Provide the (x, y) coordinate of the cell's center where the given text is located.  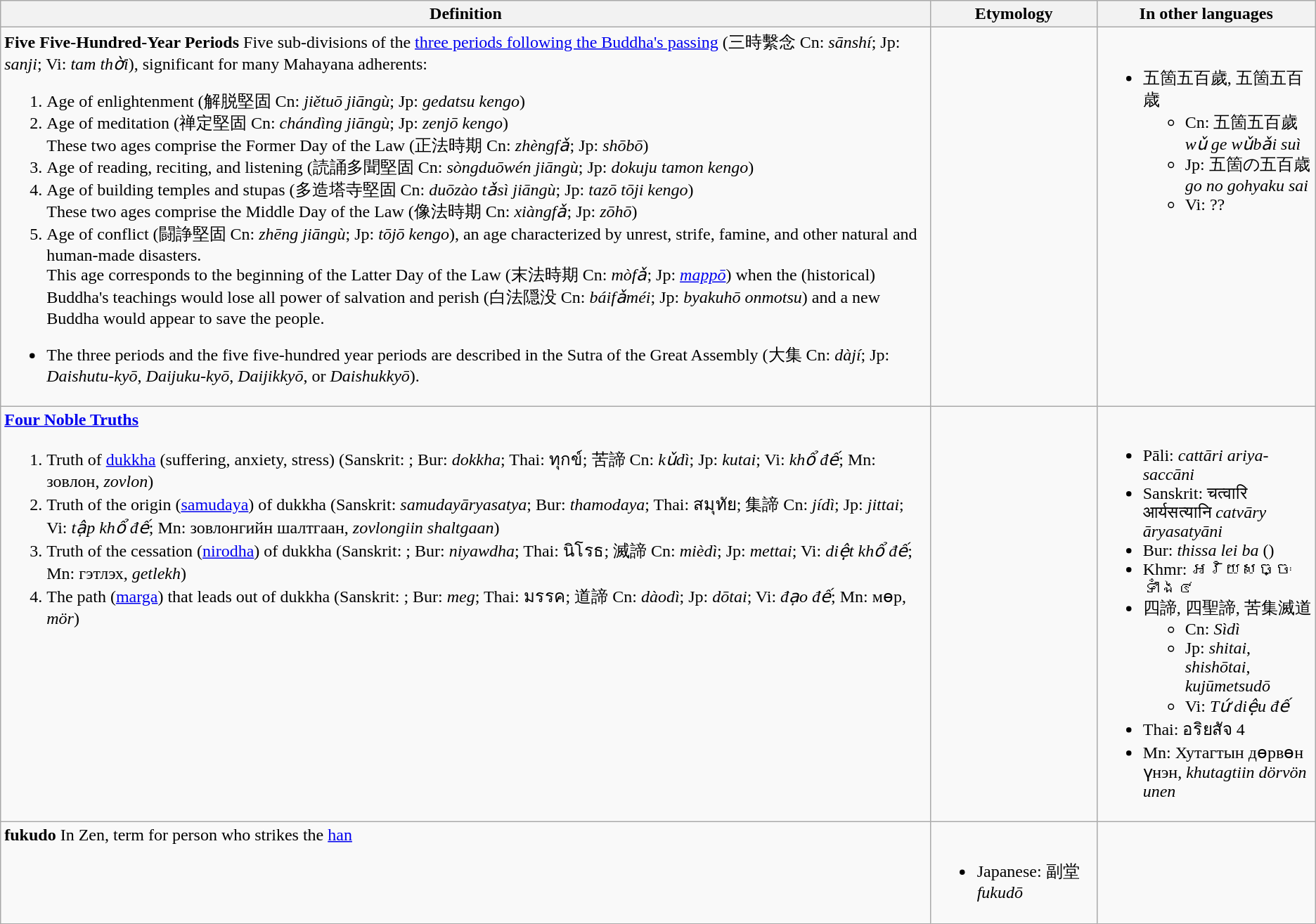
fukudo In Zen, term for person who strikes the han (465, 873)
In other languages (1206, 14)
Etymology (1014, 14)
Japanese: 副堂 fukudō (1014, 873)
五箇五百歲, 五箇五百歳Cn: 五箇五百歲 wǔ ge wǔbǎi suìJp: 五箇の五百歳 go no gohyaku saiVi: ?? (1206, 216)
Definition (465, 14)
